Provide the [X, Y] coordinate of the cell's center where the given text is located.  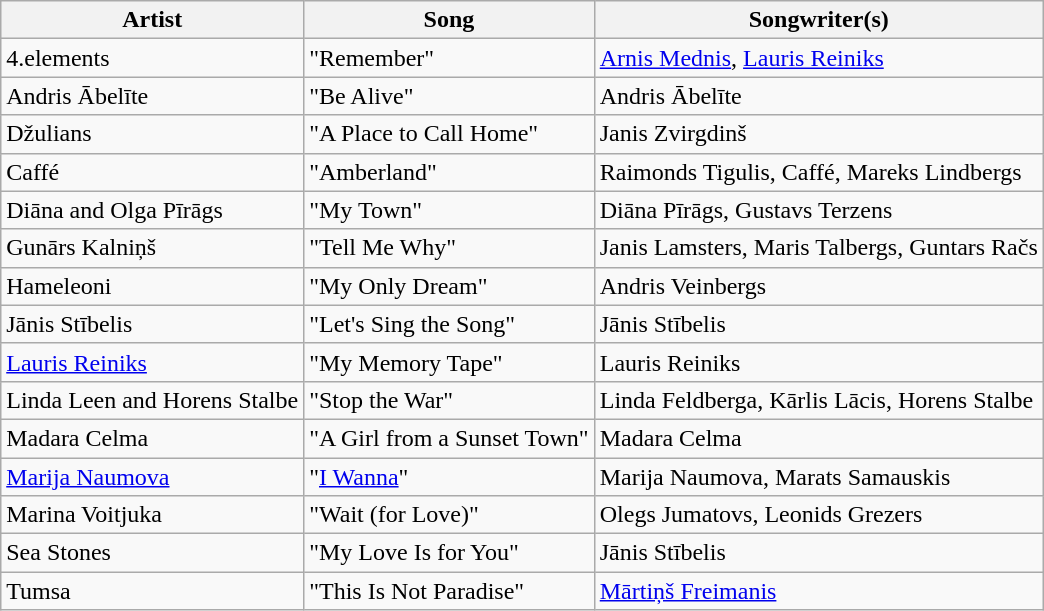
Song [450, 20]
Diāna Pīrāgs, Gustavs Terzens [818, 210]
"Let's Sing the Song" [450, 324]
Linda Leen and Horens Stalbe [152, 400]
"Be Alive" [450, 96]
"My Town" [450, 210]
Songwriter(s) [818, 20]
Marija Naumova [152, 477]
Linda Feldberga, Kārlis Lācis, Horens Stalbe [818, 400]
"I Wanna" [450, 477]
"My Love Is for You" [450, 553]
Artist [152, 20]
Raimonds Tigulis, Caffé, Mareks Lindbergs [818, 172]
Janis Zvirgdinš [818, 134]
"This Is Not Paradise" [450, 591]
"A Place to Call Home" [450, 134]
4.elements [152, 58]
Andris Veinbergs [818, 286]
Sea Stones [152, 553]
Diāna and Olga Pīrāgs [152, 210]
Caffé [152, 172]
"Tell Me Why" [450, 248]
Gunārs Kalniņš [152, 248]
Hameleoni [152, 286]
Džulians [152, 134]
"Remember" [450, 58]
Marija Naumova, Marats Samauskis [818, 477]
Mārtiņš Freimanis [818, 591]
Olegs Jumatovs, Leonids Grezers [818, 515]
"My Only Dream" [450, 286]
"Amberland" [450, 172]
Tumsa [152, 591]
"A Girl from a Sunset Town" [450, 438]
"My Memory Tape" [450, 362]
Janis Lamsters, Maris Talbergs, Guntars Račs [818, 248]
Arnis Mednis, Lauris Reiniks [818, 58]
"Stop the War" [450, 400]
"Wait (for Love)" [450, 515]
Marina Voitjuka [152, 515]
